Provide the (x, y) coordinate of the cell's center where the given text is located.  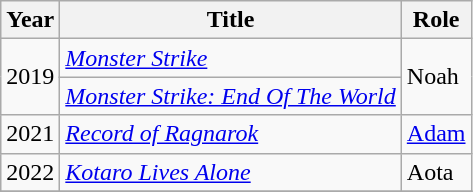
Year (30, 20)
Role (436, 20)
Noah (436, 77)
Record of Ragnarok (230, 134)
Adam (436, 134)
2019 (30, 77)
Kotaro Lives Alone (230, 172)
Monster Strike: End Of The World (230, 96)
Aota (436, 172)
2021 (30, 134)
Monster Strike (230, 58)
2022 (30, 172)
Title (230, 20)
